From the cell containing the given text, extract its center point as (X, Y) coordinate. 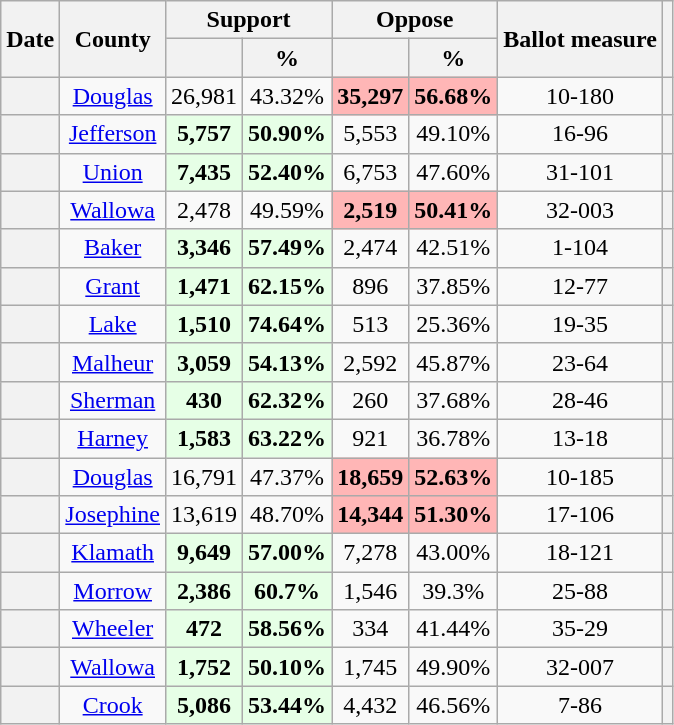
47.60% (454, 172)
Morrow (113, 591)
Grant (113, 286)
32-007 (580, 667)
896 (370, 286)
13,619 (204, 515)
472 (204, 629)
52.40% (288, 172)
45.87% (454, 362)
50.10% (288, 667)
35,297 (370, 96)
17-106 (580, 515)
54.13% (288, 362)
Josephine (113, 515)
1,745 (370, 667)
58.56% (288, 629)
49.59% (288, 210)
50.90% (288, 134)
4,432 (370, 705)
5,086 (204, 705)
57.00% (288, 553)
18,659 (370, 477)
36.78% (454, 438)
2,519 (370, 210)
Date (30, 39)
19-35 (580, 324)
Ballot measure (580, 39)
32-003 (580, 210)
10-185 (580, 477)
51.30% (454, 515)
1,752 (204, 667)
48.70% (288, 515)
921 (370, 438)
62.32% (288, 400)
260 (370, 400)
49.10% (454, 134)
56.68% (454, 96)
42.51% (454, 248)
25.36% (454, 324)
10-180 (580, 96)
57.49% (288, 248)
Lake (113, 324)
46.56% (454, 705)
2,386 (204, 591)
Support (249, 20)
Harney (113, 438)
1,546 (370, 591)
1,471 (204, 286)
5,757 (204, 134)
6,753 (370, 172)
513 (370, 324)
63.22% (288, 438)
2,474 (370, 248)
1,510 (204, 324)
Crook (113, 705)
7,435 (204, 172)
334 (370, 629)
39.3% (454, 591)
Malheur (113, 362)
1,583 (204, 438)
49.90% (454, 667)
16,791 (204, 477)
7,278 (370, 553)
Oppose (415, 20)
3,346 (204, 248)
60.7% (288, 591)
Baker (113, 248)
41.44% (454, 629)
Jefferson (113, 134)
9,649 (204, 553)
16-96 (580, 134)
43.32% (288, 96)
Sherman (113, 400)
43.00% (454, 553)
2,592 (370, 362)
35-29 (580, 629)
Union (113, 172)
5,553 (370, 134)
23-64 (580, 362)
7-86 (580, 705)
14,344 (370, 515)
28-46 (580, 400)
Wheeler (113, 629)
430 (204, 400)
County (113, 39)
Klamath (113, 553)
3,059 (204, 362)
26,981 (204, 96)
31-101 (580, 172)
53.44% (288, 705)
1-104 (580, 248)
50.41% (454, 210)
37.68% (454, 400)
25-88 (580, 591)
13-18 (580, 438)
18-121 (580, 553)
47.37% (288, 477)
74.64% (288, 324)
2,478 (204, 210)
62.15% (288, 286)
12-77 (580, 286)
37.85% (454, 286)
52.63% (454, 477)
